Pinpoint the cell where the given text exists, returning its (x, y) midpoint coordinate. 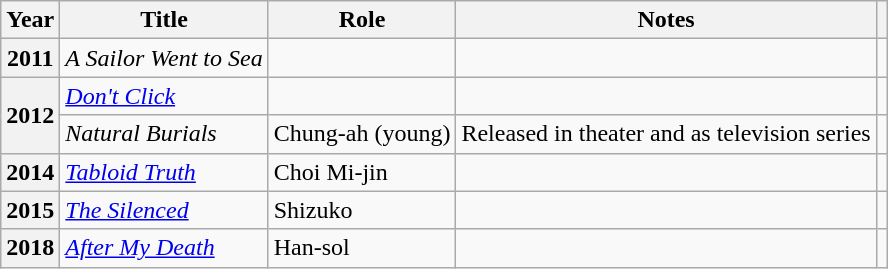
Released in theater and as television series (666, 134)
2014 (30, 172)
2011 (30, 58)
Title (164, 20)
2018 (30, 248)
2012 (30, 115)
Choi Mi-jin (362, 172)
2015 (30, 210)
Shizuko (362, 210)
Natural Burials (164, 134)
Don't Click (164, 96)
Notes (666, 20)
After My Death (164, 248)
Han-sol (362, 248)
Role (362, 20)
The Silenced (164, 210)
Tabloid Truth (164, 172)
Chung-ah (young) (362, 134)
Year (30, 20)
A Sailor Went to Sea (164, 58)
